For the text-containing cell, return its midpoint in [x, y] coordinate format. 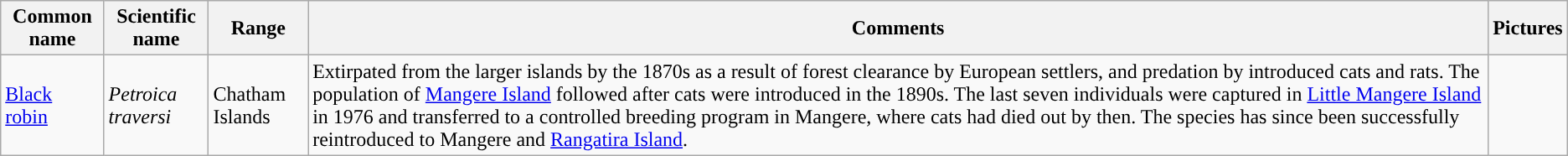
Petroica traversi [156, 106]
Chatham Islands [258, 106]
Range [258, 29]
Scientific name [156, 29]
Black robin [52, 106]
Pictures [1528, 29]
Comments [898, 29]
Common name [52, 29]
